Find where the given text appears and provide that cell's center as [X, Y] coordinate. 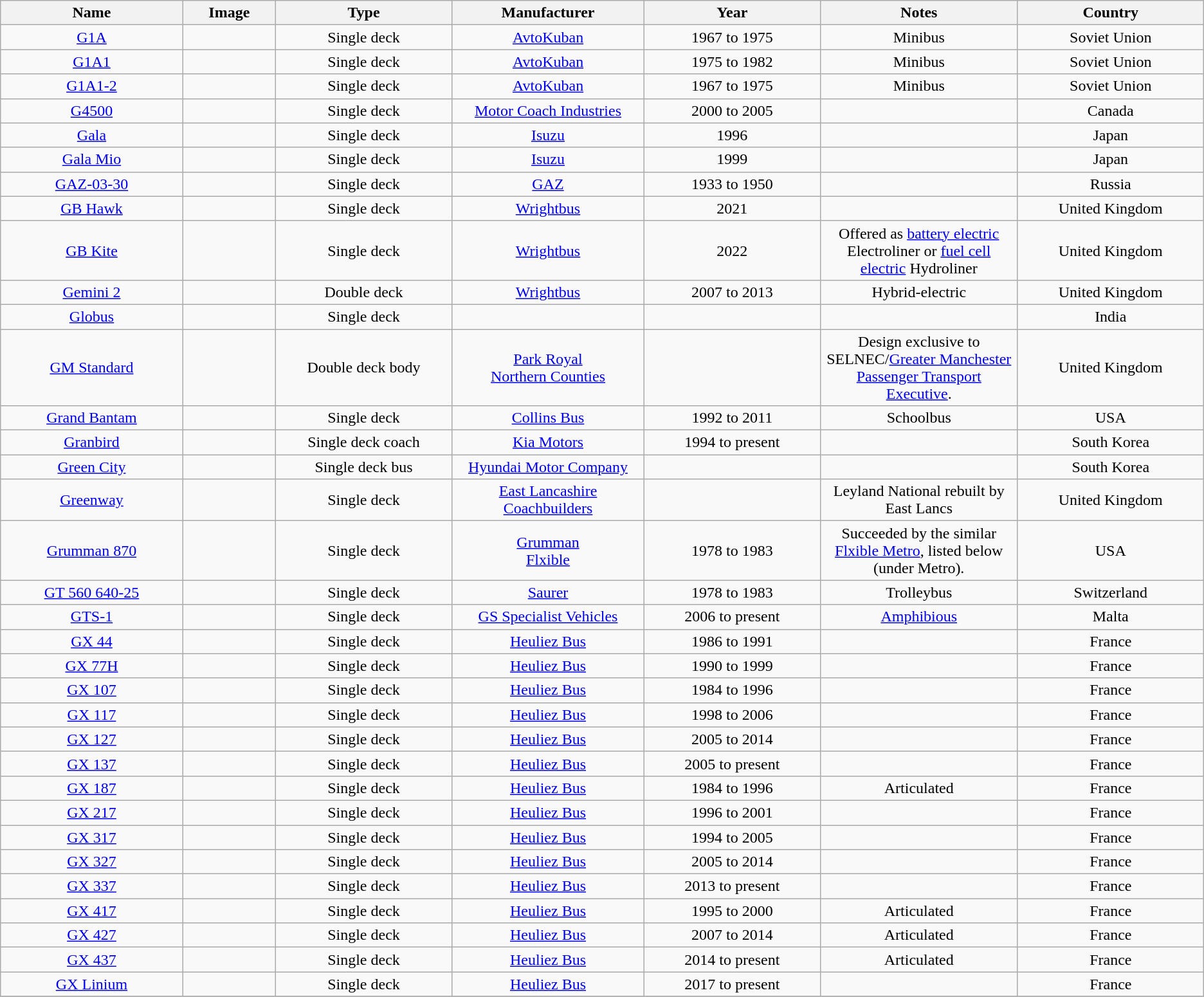
2017 to present [733, 984]
GrummanFlxible [548, 551]
Malta [1110, 617]
GM Standard [91, 368]
India [1110, 316]
East Lancashire Coachbuilders [548, 500]
Granbird [91, 443]
Single deck coach [363, 443]
Gala Mio [91, 160]
Manufacturer [548, 13]
Park RoyalNorthern Counties [548, 368]
GT 560 640-25 [91, 592]
Kia Motors [548, 443]
Single deck bus [363, 467]
G1A [91, 37]
Greenway [91, 500]
Gala [91, 135]
GAZ [548, 184]
Image [229, 13]
GX 127 [91, 739]
GX 337 [91, 886]
Saurer [548, 592]
GX 107 [91, 690]
GX 77H [91, 666]
Leyland National rebuilt by East Lancs [918, 500]
Schoolbus [918, 418]
2005 to present [733, 764]
2006 to present [733, 617]
GX 317 [91, 837]
1996 to 2001 [733, 812]
Succeeded by the similar Flxible Metro, listed below (under Metro). [918, 551]
GX 137 [91, 764]
2000 to 2005 [733, 111]
Type [363, 13]
Globus [91, 316]
G4500 [91, 111]
1994 to present [733, 443]
Year [733, 13]
GX 44 [91, 641]
2007 to 2013 [733, 292]
GX 417 [91, 911]
2021 [733, 208]
1999 [733, 160]
GAZ-03-30 [91, 184]
Canada [1110, 111]
Double deck body [363, 368]
Hyundai Motor Company [548, 467]
Gemini 2 [91, 292]
GX 117 [91, 715]
GB Kite [91, 250]
Name [91, 13]
Grumman 870 [91, 551]
Double deck [363, 292]
1933 to 1950 [733, 184]
1990 to 1999 [733, 666]
GX 327 [91, 862]
GS Specialist Vehicles [548, 617]
Switzerland [1110, 592]
GX 217 [91, 812]
1994 to 2005 [733, 837]
2022 [733, 250]
GX 437 [91, 960]
Amphibious [918, 617]
1995 to 2000 [733, 911]
Motor Coach Industries [548, 111]
2013 to present [733, 886]
Design exclusive to SELNEC/Greater Manchester Passenger Transport Executive. [918, 368]
Grand Bantam [91, 418]
Offered as battery electric Electroliner or fuel cell electric Hydroliner [918, 250]
GX 427 [91, 935]
GTS-1 [91, 617]
Hybrid-electric [918, 292]
2007 to 2014 [733, 935]
1992 to 2011 [733, 418]
G1A1 [91, 62]
Russia [1110, 184]
1975 to 1982 [733, 62]
Notes [918, 13]
GX Linium [91, 984]
Trolleybus [918, 592]
G1A1-2 [91, 86]
GB Hawk [91, 208]
1986 to 1991 [733, 641]
Collins Bus [548, 418]
2014 to present [733, 960]
1996 [733, 135]
1998 to 2006 [733, 715]
Country [1110, 13]
Green City [91, 467]
GX 187 [91, 788]
